Output the (x, y) coordinate of the center of the cell containing the given text.  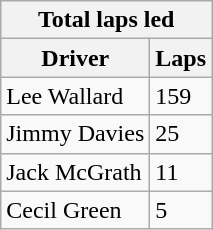
Cecil Green (76, 210)
Driver (76, 58)
Lee Wallard (76, 96)
11 (181, 172)
Jimmy Davies (76, 134)
5 (181, 210)
25 (181, 134)
159 (181, 96)
Total laps led (106, 20)
Jack McGrath (76, 172)
Laps (181, 58)
